Determine the [X, Y] coordinate at the center of the cell enclosing the given text.  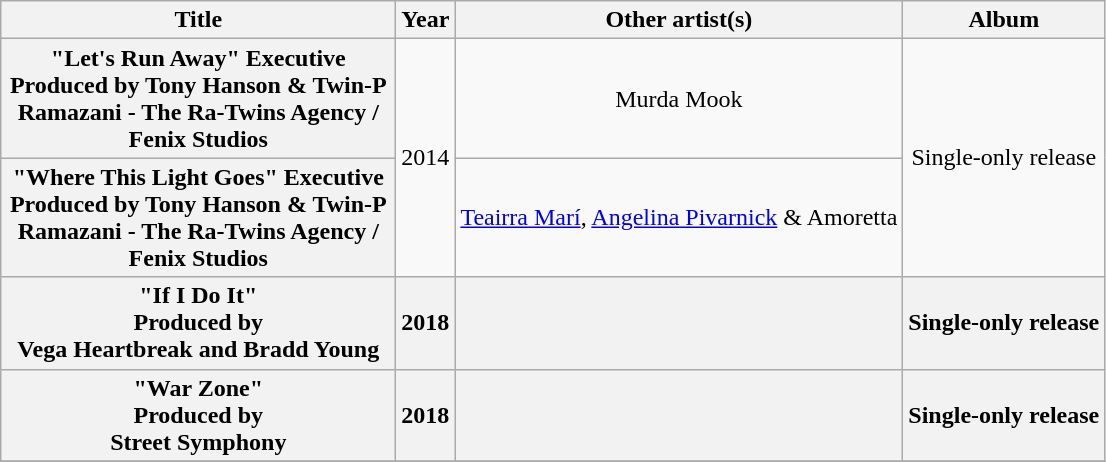
"If I Do It"Produced byVega Heartbreak and Bradd Young [198, 323]
Murda Mook [679, 98]
2014 [426, 158]
Album [1004, 20]
Title [198, 20]
Teairra Marí, Angelina Pivarnick & Amoretta [679, 218]
Other artist(s) [679, 20]
"Where This Light Goes" Executive Produced by Tony Hanson & Twin-P Ramazani - The Ra-Twins Agency / Fenix Studios [198, 218]
"Let's Run Away" Executive Produced by Tony Hanson & Twin-P Ramazani - The Ra-Twins Agency / Fenix Studios [198, 98]
"War Zone"Produced byStreet Symphony [198, 415]
Year [426, 20]
